Output the [X, Y] coordinate of the center of the cell containing the given text.  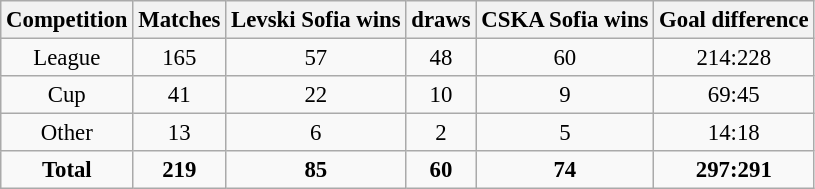
165 [180, 58]
69:45 [734, 95]
Competition [67, 20]
22 [316, 95]
74 [565, 170]
Cup [67, 95]
9 [565, 95]
48 [441, 58]
Levski Sofia wins [316, 20]
League [67, 58]
57 [316, 58]
214:228 [734, 58]
Matches [180, 20]
13 [180, 133]
219 [180, 170]
85 [316, 170]
Total [67, 170]
Other [67, 133]
14:18 [734, 133]
6 [316, 133]
CSKA Sofia wins [565, 20]
Goal difference [734, 20]
2 [441, 133]
5 [565, 133]
10 [441, 95]
draws [441, 20]
41 [180, 95]
297:291 [734, 170]
